Determine the (X, Y) coordinate at the center of the cell enclosing the given text.  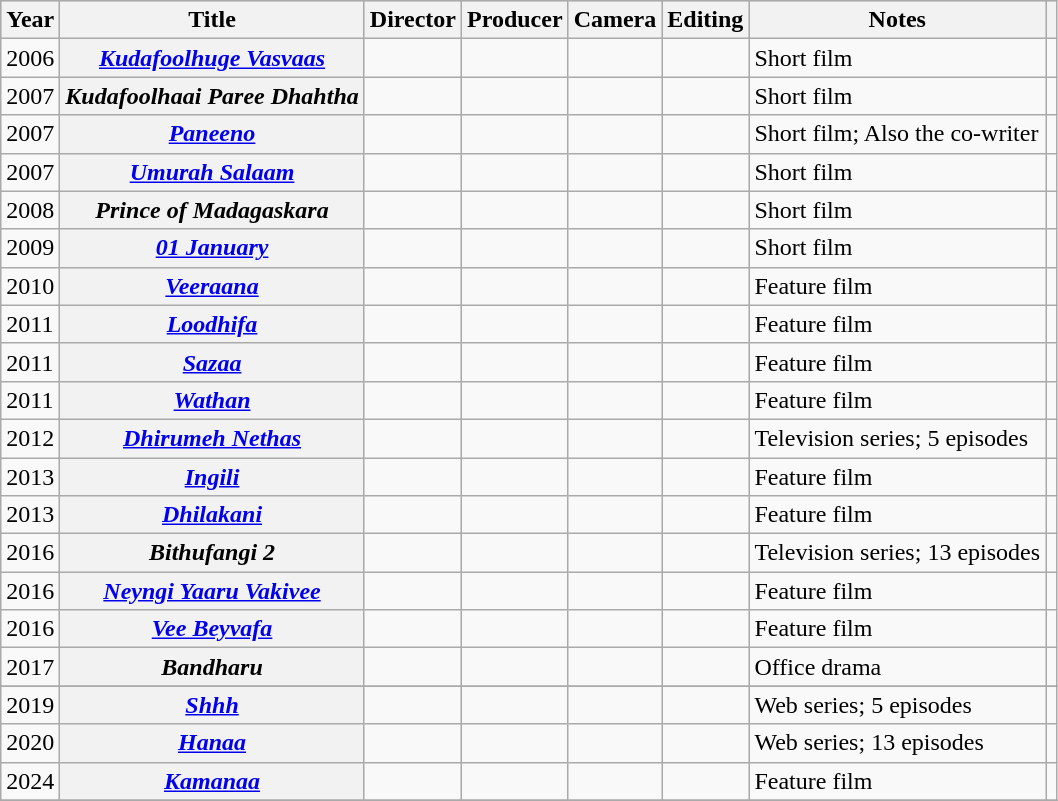
Vee Beyvafa (212, 629)
2024 (30, 781)
Shhh (212, 705)
Dhilakani (212, 515)
Notes (898, 20)
Television series; 5 episodes (898, 438)
2012 (30, 438)
Bandharu (212, 667)
Umurah Salaam (212, 172)
Office drama (898, 667)
Loodhifa (212, 324)
Short film; Also the co-writer (898, 134)
Prince of Madagaskara (212, 210)
Wathan (212, 400)
2017 (30, 667)
Web series; 13 episodes (898, 743)
Kamanaa (212, 781)
Director (412, 20)
Sazaa (212, 362)
2019 (30, 705)
01 January (212, 248)
2009 (30, 248)
Neyngi Yaaru Vakivee (212, 591)
Camera (615, 20)
2006 (30, 58)
Bithufangi 2 (212, 553)
2008 (30, 210)
Web series; 5 episodes (898, 705)
Producer (516, 20)
Dhirumeh Nethas (212, 438)
Veeraana (212, 286)
Hanaa (212, 743)
Television series; 13 episodes (898, 553)
Editing (706, 20)
2010 (30, 286)
Paneeno (212, 134)
Title (212, 20)
Kudafoolhaai Paree Dhahtha (212, 96)
Year (30, 20)
Kudafoolhuge Vasvaas (212, 58)
2020 (30, 743)
Ingili (212, 477)
